Identify which cell holds the provided text, then report its (X, Y) central coordinate. 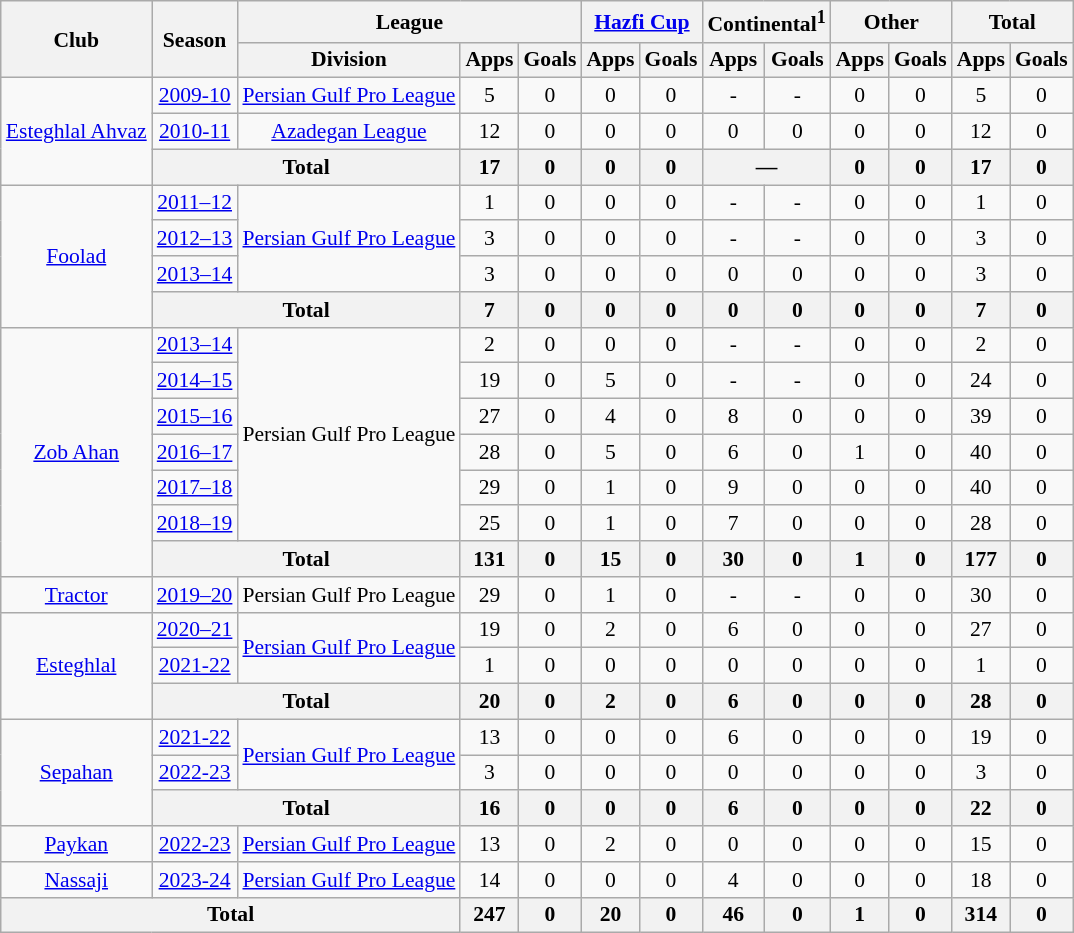
League (409, 22)
2020–21 (195, 630)
Continental1 (766, 22)
247 (489, 915)
14 (489, 880)
46 (733, 915)
177 (981, 559)
Club (76, 40)
Season (195, 40)
2014–15 (195, 381)
Esteghlal (76, 666)
2016–17 (195, 452)
25 (489, 524)
Division (348, 60)
Tractor (76, 595)
8 (733, 417)
131 (489, 559)
— (766, 167)
Azadegan League (348, 132)
314 (981, 915)
2015–16 (195, 417)
Foolad (76, 256)
24 (981, 381)
2012–13 (195, 239)
Hazfi Cup (642, 22)
2018–19 (195, 524)
Zob Ahan (76, 452)
18 (981, 880)
2011–12 (195, 203)
Nassaji (76, 880)
Sepahan (76, 772)
Paykan (76, 844)
16 (489, 809)
2017–18 (195, 488)
2023-24 (195, 880)
9 (733, 488)
2010-11 (195, 132)
Other (892, 22)
2019–20 (195, 595)
2009-10 (195, 96)
22 (981, 809)
Esteghlal Ahvaz (76, 132)
39 (981, 417)
